Detect which cell encompasses the target text, then output its (x, y) center coordinate. 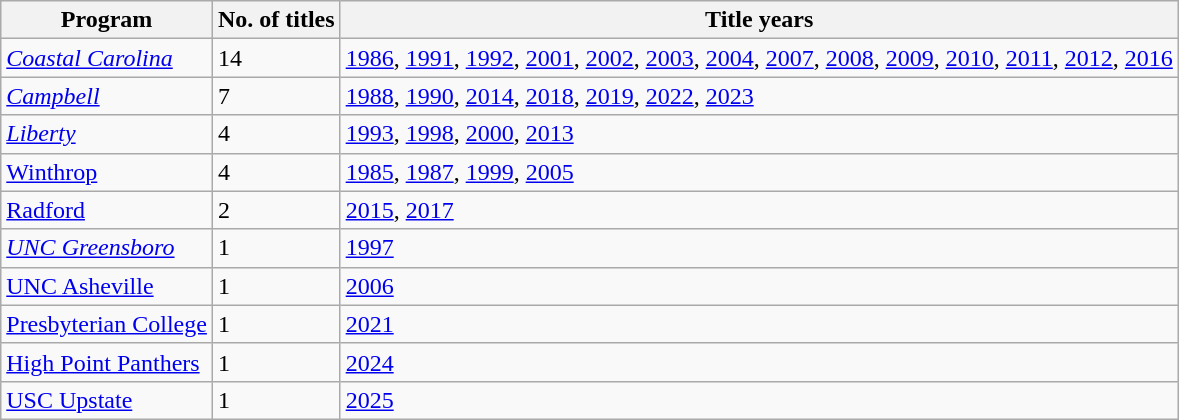
1997 (759, 248)
2021 (759, 324)
UNC Asheville (107, 286)
Radford (107, 210)
2006 (759, 286)
7 (276, 96)
Program (107, 20)
1988, 1990, 2014, 2018, 2019, 2022, 2023 (759, 96)
High Point Panthers (107, 362)
USC Upstate (107, 400)
Presbyterian College (107, 324)
Campbell (107, 96)
Liberty (107, 134)
1993, 1998, 2000, 2013 (759, 134)
No. of titles (276, 20)
2 (276, 210)
2024 (759, 362)
2015, 2017 (759, 210)
2025 (759, 400)
UNC Greensboro (107, 248)
Title years (759, 20)
Coastal Carolina (107, 58)
1985, 1987, 1999, 2005 (759, 172)
14 (276, 58)
Winthrop (107, 172)
1986, 1991, 1992, 2001, 2002, 2003, 2004, 2007, 2008, 2009, 2010, 2011, 2012, 2016 (759, 58)
